From the cell containing the given text, extract its center point as (X, Y) coordinate. 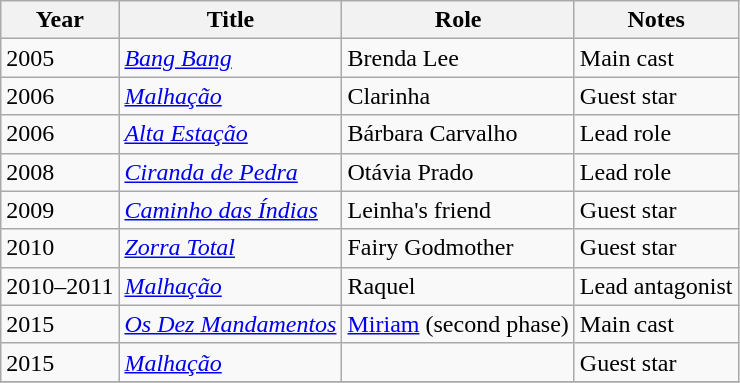
2005 (60, 58)
Raquel (458, 286)
Bang Bang (230, 58)
Bárbara Carvalho (458, 134)
Brenda Lee (458, 58)
Fairy Godmother (458, 248)
Clarinha (458, 96)
Role (458, 20)
Otávia Prado (458, 172)
Alta Estação (230, 134)
Zorra Total (230, 248)
2010–2011 (60, 286)
Year (60, 20)
2009 (60, 210)
Ciranda de Pedra (230, 172)
Miriam (second phase) (458, 324)
2008 (60, 172)
Caminho das Índias (230, 210)
2010 (60, 248)
Title (230, 20)
Leinha's friend (458, 210)
Notes (656, 20)
Lead antagonist (656, 286)
Os Dez Mandamentos (230, 324)
